Search for the cell housing the specified text and yield its [x, y] center coordinate. 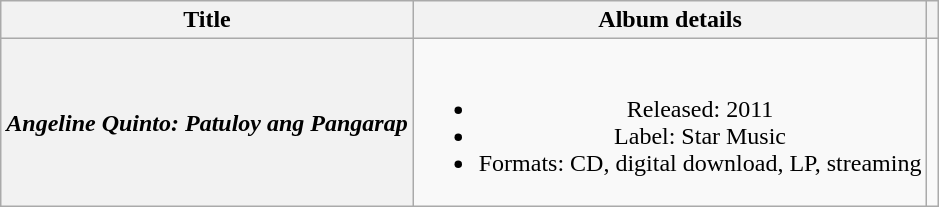
Title [207, 20]
Released: 2011Label: Star MusicFormats: CD, digital download, LP, streaming [670, 122]
Angeline Quinto: Patuloy ang Pangarap [207, 122]
Album details [670, 20]
